Capture the cell that displays the provided text and extract its [X, Y] central coordinate. 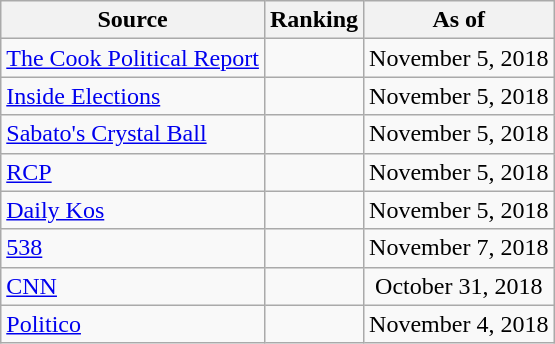
Sabato's Crystal Ball [133, 134]
Politico [133, 324]
CNN [133, 286]
Ranking [314, 20]
RCP [133, 172]
538 [133, 248]
As of [459, 20]
November 7, 2018 [459, 248]
November 4, 2018 [459, 324]
Source [133, 20]
The Cook Political Report [133, 58]
October 31, 2018 [459, 286]
Inside Elections [133, 96]
Daily Kos [133, 210]
